Return [X, Y] of the center of cell containing provided text 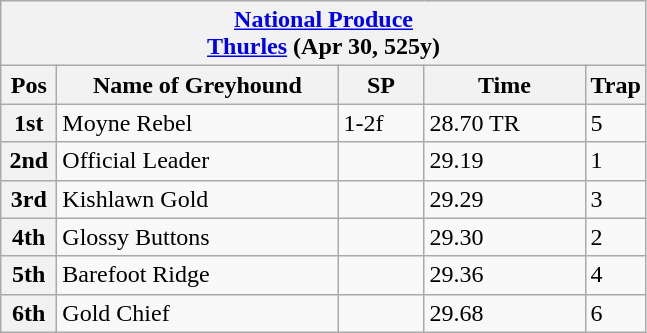
29.36 [504, 275]
Time [504, 85]
29.30 [504, 237]
4 [616, 275]
Pos [29, 85]
28.70 TR [504, 123]
1st [29, 123]
Name of Greyhound [198, 85]
SP [381, 85]
3rd [29, 199]
2 [616, 237]
Trap [616, 85]
5 [616, 123]
2nd [29, 161]
4th [29, 237]
29.68 [504, 313]
1 [616, 161]
Barefoot Ridge [198, 275]
6 [616, 313]
29.29 [504, 199]
Gold Chief [198, 313]
6th [29, 313]
Moyne Rebel [198, 123]
1-2f [381, 123]
3 [616, 199]
Glossy Buttons [198, 237]
5th [29, 275]
29.19 [504, 161]
Kishlawn Gold [198, 199]
Official Leader [198, 161]
National Produce Thurles (Apr 30, 525y) [324, 34]
